Determine the (x, y) coordinate at the center of the cell enclosing the given text.  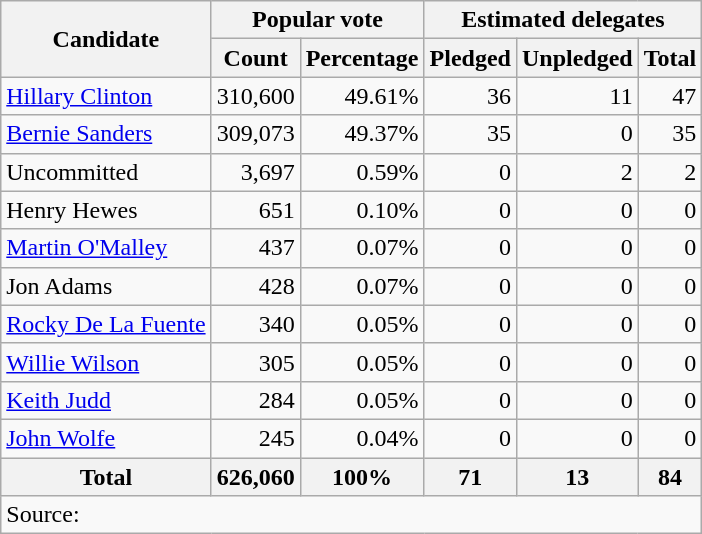
Uncommitted (106, 172)
Rocky De La Fuente (106, 324)
Pledged (470, 58)
Estimated delegates (563, 20)
Unpledged (577, 58)
Hillary Clinton (106, 96)
651 (256, 210)
0.10% (362, 210)
84 (670, 477)
310,600 (256, 96)
284 (256, 400)
John Wolfe (106, 438)
Count (256, 58)
47 (670, 96)
Bernie Sanders (106, 134)
0.59% (362, 172)
0.04% (362, 438)
340 (256, 324)
245 (256, 438)
49.61% (362, 96)
428 (256, 286)
36 (470, 96)
Henry Hewes (106, 210)
Candidate (106, 39)
305 (256, 362)
49.37% (362, 134)
71 (470, 477)
626,060 (256, 477)
Popular vote (318, 20)
3,697 (256, 172)
437 (256, 248)
Keith Judd (106, 400)
13 (577, 477)
Percentage (362, 58)
309,073 (256, 134)
Martin O'Malley (106, 248)
Jon Adams (106, 286)
11 (577, 96)
Willie Wilson (106, 362)
100% (362, 477)
Source: (352, 515)
